Search for the cell housing the specified text and yield its (X, Y) center coordinate. 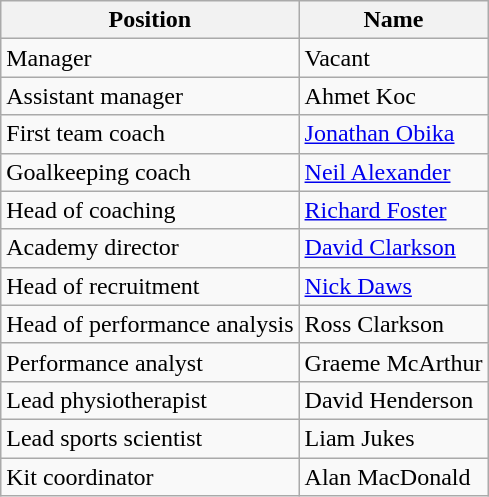
Academy director (150, 248)
David Clarkson (394, 248)
Head of recruitment (150, 286)
Ross Clarkson (394, 324)
Name (394, 20)
Goalkeeping coach (150, 172)
Neil Alexander (394, 172)
David Henderson (394, 400)
First team coach (150, 134)
Position (150, 20)
Ahmet Koc (394, 96)
Liam Jukes (394, 438)
Kit coordinator (150, 477)
Richard Foster (394, 210)
Graeme McArthur (394, 362)
Nick Daws (394, 286)
Lead physiotherapist (150, 400)
Head of coaching (150, 210)
Manager (150, 58)
Jonathan Obika (394, 134)
Head of performance analysis (150, 324)
Lead sports scientist (150, 438)
Assistant manager (150, 96)
Alan MacDonald (394, 477)
Performance analyst (150, 362)
Vacant (394, 58)
